Extract the (X, Y) coordinate from the center of the cell holding the provided text.  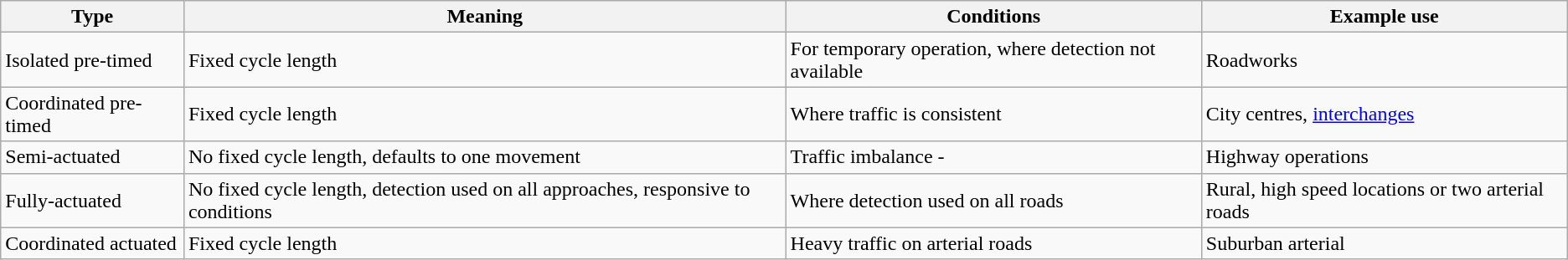
For temporary operation, where detection not available (993, 60)
Roadworks (1384, 60)
Traffic imbalance - (993, 157)
Type (92, 17)
Conditions (993, 17)
Heavy traffic on arterial roads (993, 243)
Example use (1384, 17)
Where traffic is consistent (993, 114)
Isolated pre-timed (92, 60)
Fully-actuated (92, 201)
Meaning (484, 17)
Coordinated actuated (92, 243)
Coordinated pre-timed (92, 114)
Suburban arterial (1384, 243)
No fixed cycle length, defaults to one movement (484, 157)
Highway operations (1384, 157)
Where detection used on all roads (993, 201)
City centres, interchanges (1384, 114)
Semi-actuated (92, 157)
Rural, high speed locations or two arterial roads (1384, 201)
No fixed cycle length, detection used on all approaches, responsive to conditions (484, 201)
